Return (x, y) of the center of cell containing provided text 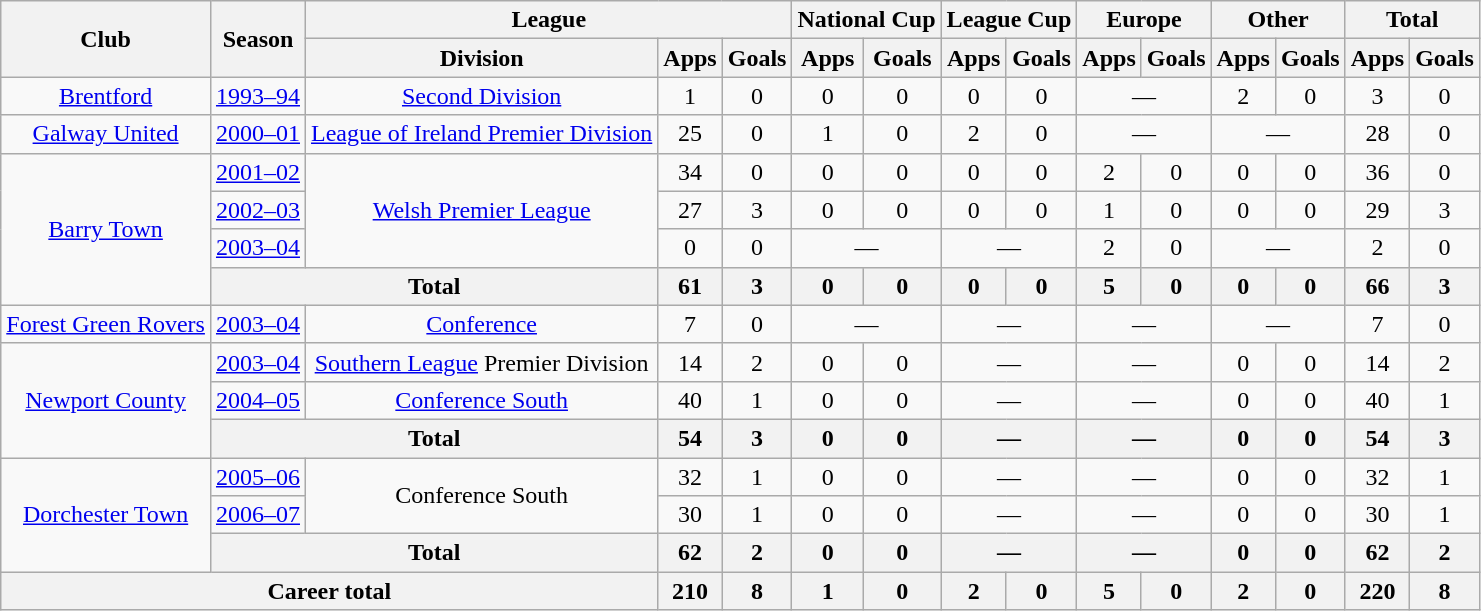
National Cup (866, 20)
2001–02 (258, 172)
Welsh Premier League (482, 210)
Other (1278, 20)
Southern League Premier Division (482, 362)
Club (106, 39)
Dorchester Town (106, 515)
Forest Green Rovers (106, 324)
210 (690, 591)
2004–05 (258, 400)
Conference (482, 324)
League of Ireland Premier Division (482, 134)
Career total (330, 591)
Brentford (106, 96)
Newport County (106, 400)
League Cup (1009, 20)
Division (482, 58)
2006–07 (258, 515)
1993–94 (258, 96)
Season (258, 39)
36 (1377, 172)
Europe (1144, 20)
66 (1377, 286)
2005–06 (258, 477)
34 (690, 172)
29 (1377, 210)
Barry Town (106, 229)
Galway United (106, 134)
61 (690, 286)
2002–03 (258, 210)
220 (1377, 591)
27 (690, 210)
2000–01 (258, 134)
League (549, 20)
25 (690, 134)
Second Division (482, 96)
28 (1377, 134)
